Find where the given text appears and provide that cell's center as (x, y) coordinate. 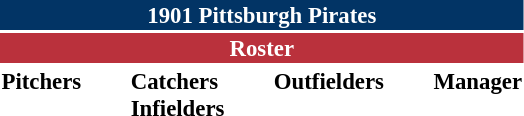
1901 Pittsburgh Pirates (262, 15)
Roster (262, 48)
